Return (x, y) of the center of cell containing provided text 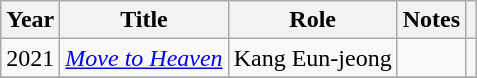
Year (30, 20)
Notes (431, 20)
2021 (30, 58)
Role (312, 20)
Kang Eun-jeong (312, 58)
Move to Heaven (144, 58)
Title (144, 20)
